Capture the cell that displays the provided text and extract its [X, Y] central coordinate. 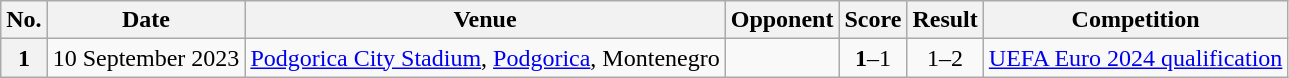
Result [945, 20]
1 [24, 58]
Venue [485, 20]
No. [24, 20]
Podgorica City Stadium, Podgorica, Montenegro [485, 58]
10 September 2023 [146, 58]
1–2 [945, 58]
Opponent [782, 20]
Score [873, 20]
1–1 [873, 58]
Competition [1136, 20]
Date [146, 20]
UEFA Euro 2024 qualification [1136, 58]
